Return the [x, y] coordinate for the center point of the cell that contains the specified text.  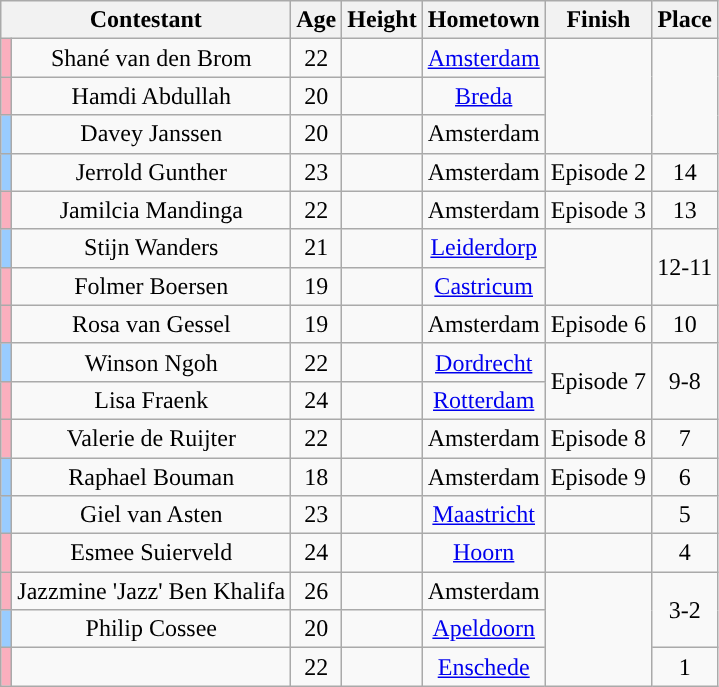
Enschede [484, 667]
9-8 [685, 381]
Place [685, 20]
Episode 2 [598, 172]
Hamdi Abdullah [152, 96]
21 [316, 248]
Leiderdorp [484, 248]
Apeldoorn [484, 629]
Dordrecht [484, 362]
Stijn Wanders [152, 248]
Jamilcia Mandinga [152, 210]
Giel van Asten [152, 515]
12-11 [685, 267]
7 [685, 438]
Episode 8 [598, 438]
1 [685, 667]
Castricum [484, 286]
Episode 7 [598, 381]
Valerie de Ruijter [152, 438]
18 [316, 477]
Shané van den Brom [152, 58]
Philip Cossee [152, 629]
Episode 6 [598, 324]
4 [685, 553]
Height [382, 20]
26 [316, 591]
Rosa van Gessel [152, 324]
Jerrold Gunther [152, 172]
Age [316, 20]
14 [685, 172]
Jazzmine 'Jazz' Ben Khalifa [152, 591]
Rotterdam [484, 400]
Davey Janssen [152, 134]
Episode 9 [598, 477]
Hoorn [484, 553]
5 [685, 515]
Hometown [484, 20]
Raphael Bouman [152, 477]
Folmer Boersen [152, 286]
Esmee Suierveld [152, 553]
10 [685, 324]
13 [685, 210]
Contestant [146, 20]
Winson Ngoh [152, 362]
Finish [598, 20]
Breda [484, 96]
3-2 [685, 610]
Episode 3 [598, 210]
Lisa Fraenk [152, 400]
6 [685, 477]
Maastricht [484, 515]
